For the text-containing cell, return its midpoint in (X, Y) coordinate format. 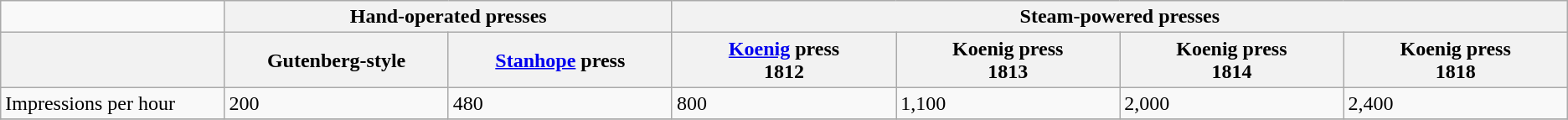
1,100 (1008, 103)
Koenig press 1812 (784, 60)
Koenig press 1813 (1008, 60)
Gutenberg-style (337, 60)
480 (560, 103)
200 (337, 103)
800 (784, 103)
2,000 (1231, 103)
2,400 (1456, 103)
Stanhope press (560, 60)
Koenig press 1814 (1231, 60)
Impressions per hour (112, 103)
Steam-powered presses (1119, 17)
Koenig press 1818 (1456, 60)
Hand-operated presses (448, 17)
